Provide the (x, y) coordinate of the cell's center where the given text is located.  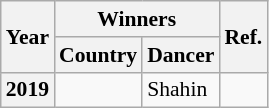
Country (98, 55)
Shahin (180, 90)
Winners (136, 19)
Year (28, 36)
Ref. (243, 36)
Dancer (180, 55)
2019 (28, 90)
